Scan for the cell matching the given text and deliver its (X, Y) coordinate at center. 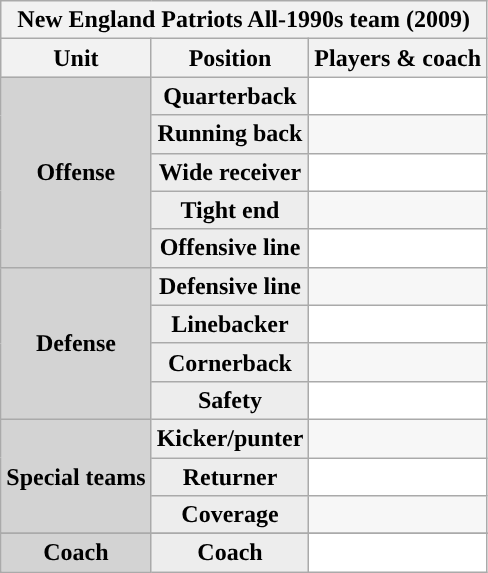
Linebacker (230, 324)
Unit (76, 58)
Kicker/punter (230, 438)
Defensive line (230, 286)
Players & coach (398, 58)
Special teams (76, 476)
Quarterback (230, 96)
Position (230, 58)
New England Patriots All-1990s team (2009) (244, 20)
Defense (76, 343)
Wide receiver (230, 172)
Offensive line (230, 248)
Safety (230, 400)
Tight end (230, 210)
Cornerback (230, 362)
Coverage (230, 515)
Running back (230, 134)
Offense (76, 172)
Returner (230, 477)
